Capture the cell that displays the provided text and extract its (x, y) central coordinate. 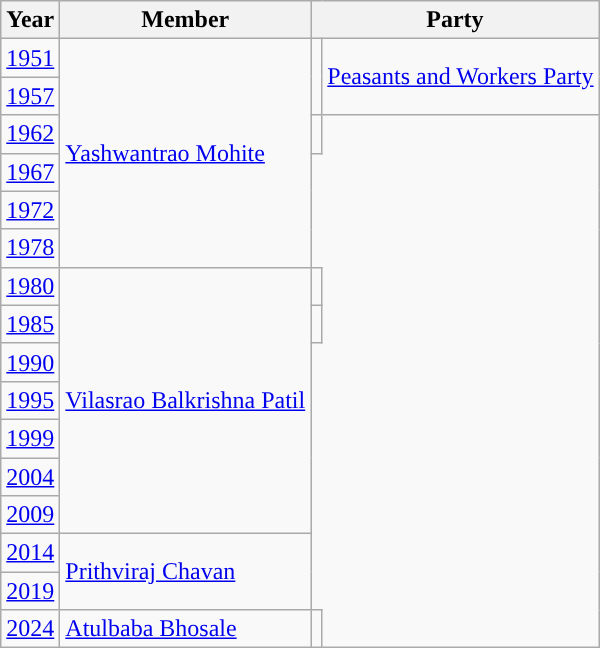
Prithviraj Chavan (186, 572)
1957 (30, 96)
1962 (30, 134)
1980 (30, 286)
Year (30, 20)
Atulbaba Bhosale (186, 629)
1990 (30, 362)
1995 (30, 400)
Vilasrao Balkrishna Patil (186, 400)
1978 (30, 248)
Member (186, 20)
2024 (30, 629)
Yashwantrao Mohite (186, 153)
2004 (30, 477)
Peasants and Workers Party (460, 77)
2009 (30, 515)
Party (455, 20)
1967 (30, 172)
1985 (30, 324)
1972 (30, 210)
1999 (30, 438)
2019 (30, 591)
1951 (30, 58)
2014 (30, 553)
